Pinpoint the cell where the given text exists, returning its [x, y] midpoint coordinate. 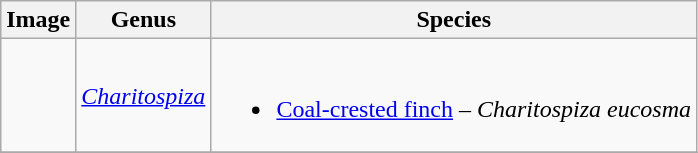
Coal-crested finch – Charitospiza eucosma [454, 96]
Species [454, 20]
Genus [144, 20]
Charitospiza [144, 96]
Image [38, 20]
